Extract the (x, y) coordinate from the center of the cell holding the provided text.  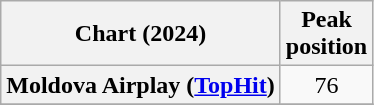
Moldova Airplay (TopHit) (141, 85)
Peakposition (326, 34)
Chart (2024) (141, 34)
76 (326, 85)
